Return the [x, y] coordinate for the center point of the cell that contains the specified text.  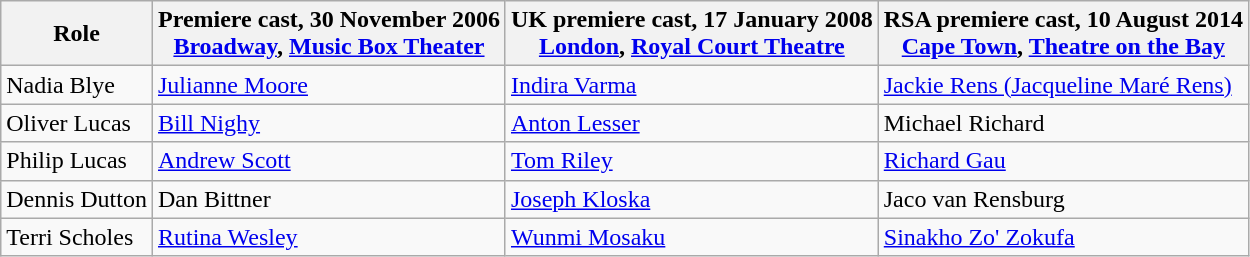
Nadia Blye [77, 85]
RSA premiere cast, 10 August 2014Cape Town, Theatre on the Bay [1063, 34]
Joseph Kloska [692, 199]
Terri Scholes [77, 237]
Oliver Lucas [77, 123]
Dan Bittner [328, 199]
Indira Varma [692, 85]
Role [77, 34]
Philip Lucas [77, 161]
Anton Lesser [692, 123]
Tom Riley [692, 161]
Julianne Moore [328, 85]
Andrew Scott [328, 161]
Richard Gau [1063, 161]
Dennis Dutton [77, 199]
Jaco van Rensburg [1063, 199]
UK premiere cast, 17 January 2008London, Royal Court Theatre [692, 34]
Michael Richard [1063, 123]
Rutina Wesley [328, 237]
Sinakho Zo' Zokufa [1063, 237]
Jackie Rens (Jacqueline Maré Rens) [1063, 85]
Bill Nighy [328, 123]
Wunmi Mosaku [692, 237]
Premiere cast, 30 November 2006Broadway, Music Box Theater [328, 34]
